Pinpoint the cell where the given text exists, returning its (x, y) midpoint coordinate. 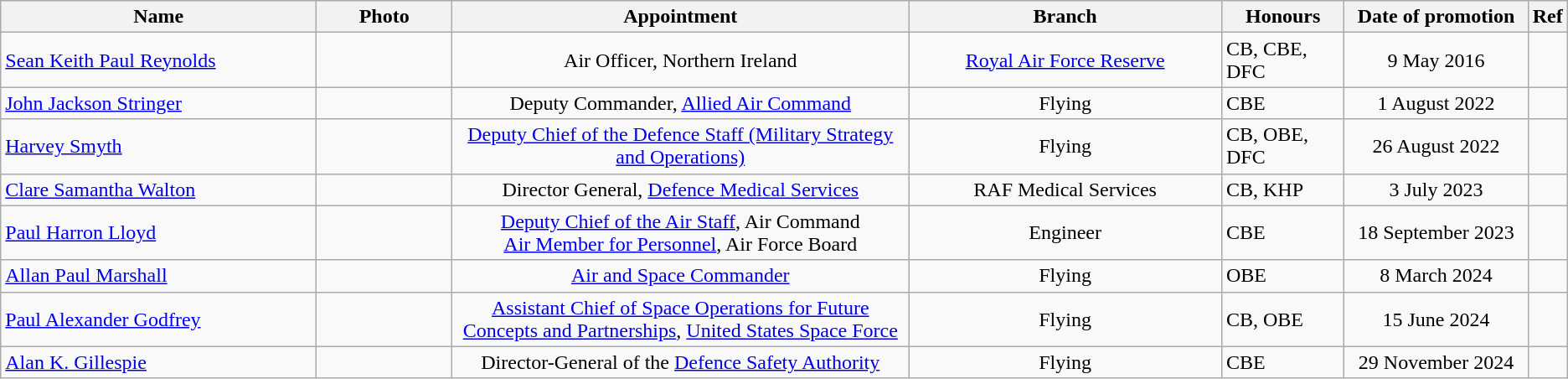
CB, KHP (1282, 189)
CB, OBE (1282, 319)
Alan K. Gillespie (159, 362)
8 March 2024 (1436, 276)
OBE (1282, 276)
Engineer (1065, 233)
18 September 2023 (1436, 233)
26 August 2022 (1436, 146)
Appointment (680, 17)
Assistant Chief of Space Operations for Future Concepts and Partnerships, United States Space Force (680, 319)
Branch (1065, 17)
Deputy Chief of the Air Staff, Air CommandAir Member for Personnel, Air Force Board (680, 233)
CB, OBE, DFC (1282, 146)
3 July 2023 (1436, 189)
Clare Samantha Walton (159, 189)
Sean Keith Paul Reynolds (159, 60)
Name (159, 17)
John Jackson Stringer (159, 103)
CB, CBE, DFC (1282, 60)
Deputy Chief of the Defence Staff (Military Strategy and Operations) (680, 146)
29 November 2024 (1436, 362)
1 August 2022 (1436, 103)
Date of promotion (1436, 17)
Director-General of the Defence Safety Authority (680, 362)
RAF Medical Services (1065, 189)
Harvey Smyth (159, 146)
Director General, Defence Medical Services (680, 189)
Air and Space Commander (680, 276)
Paul Harron Lloyd (159, 233)
9 May 2016 (1436, 60)
Air Officer, Northern Ireland (680, 60)
Allan Paul Marshall (159, 276)
Paul Alexander Godfrey (159, 319)
Honours (1282, 17)
Ref (1548, 17)
Deputy Commander, Allied Air Command (680, 103)
15 June 2024 (1436, 319)
Royal Air Force Reserve (1065, 60)
Photo (384, 17)
